Find where the given text appears and provide that cell's center as (x, y) coordinate. 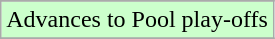
Advances to Pool play-offs (138, 20)
